Detect which cell encompasses the target text, then output its (X, Y) center coordinate. 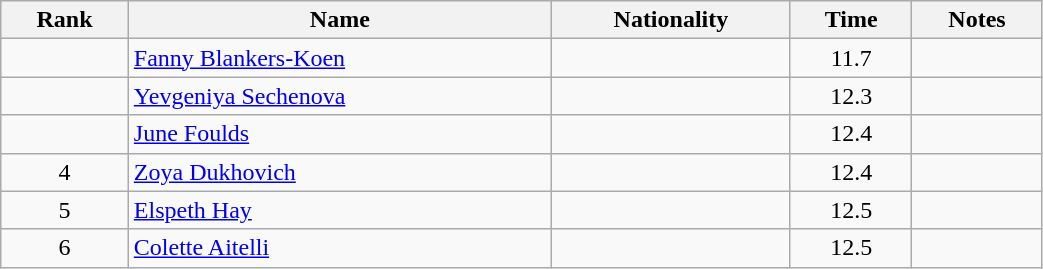
Nationality (670, 20)
Yevgeniya Sechenova (340, 96)
Colette Aitelli (340, 248)
Zoya Dukhovich (340, 172)
Notes (977, 20)
Elspeth Hay (340, 210)
Name (340, 20)
11.7 (851, 58)
6 (65, 248)
Time (851, 20)
June Foulds (340, 134)
Fanny Blankers-Koen (340, 58)
Rank (65, 20)
12.3 (851, 96)
5 (65, 210)
4 (65, 172)
